Locate the cell with the specified text and output its [x, y] center coordinate. 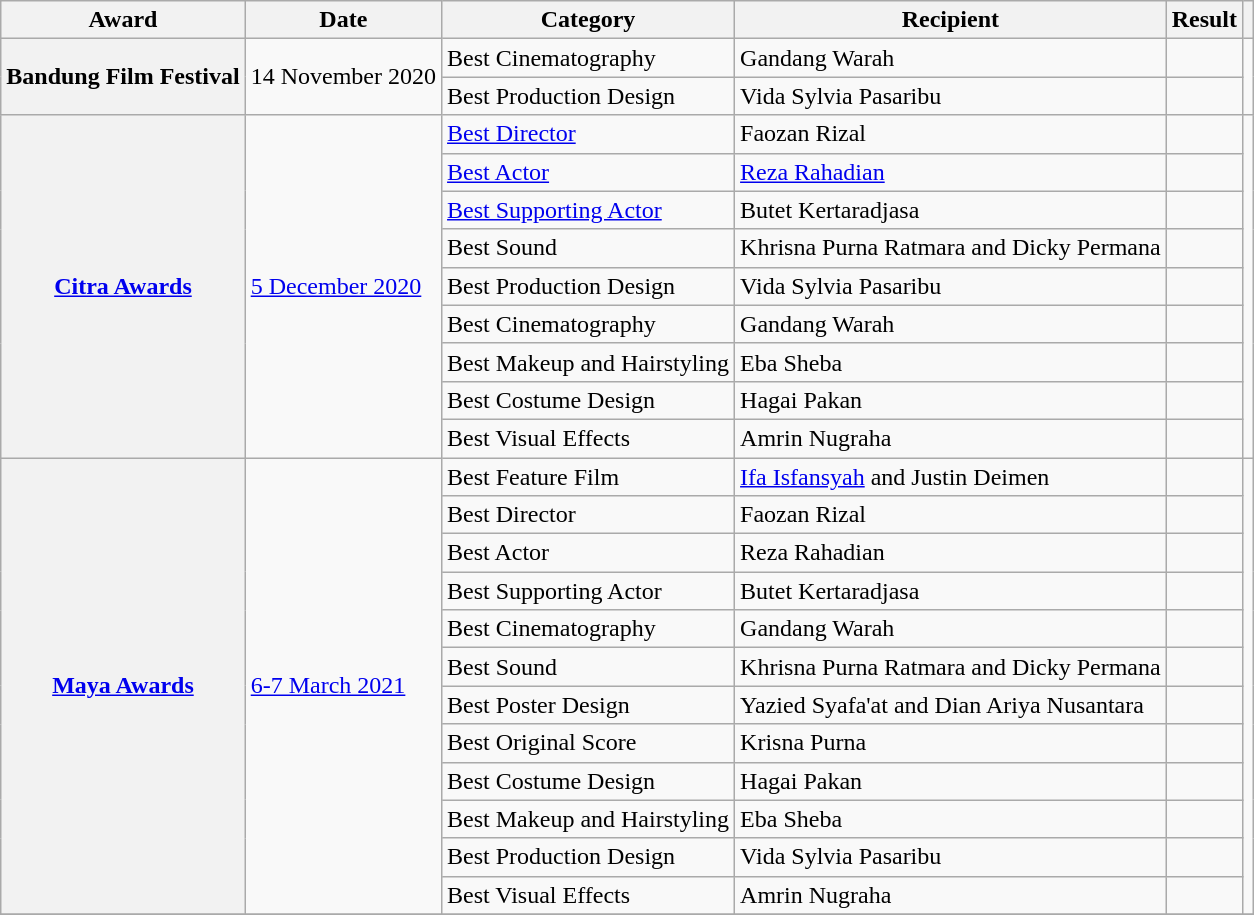
Best Feature Film [588, 477]
Citra Awards [123, 286]
14 November 2020 [343, 77]
Maya Awards [123, 686]
Best Poster Design [588, 705]
6-7 March 2021 [343, 686]
Category [588, 20]
Date [343, 20]
Best Original Score [588, 743]
5 December 2020 [343, 286]
Ifa Isfansyah and Justin Deimen [951, 477]
Yazied Syafa'at and Dian Ariya Nusantara [951, 705]
Award [123, 20]
Bandung Film Festival [123, 77]
Result [1204, 20]
Recipient [951, 20]
Krisna Purna [951, 743]
